Identify which cell holds the provided text, then report its (X, Y) central coordinate. 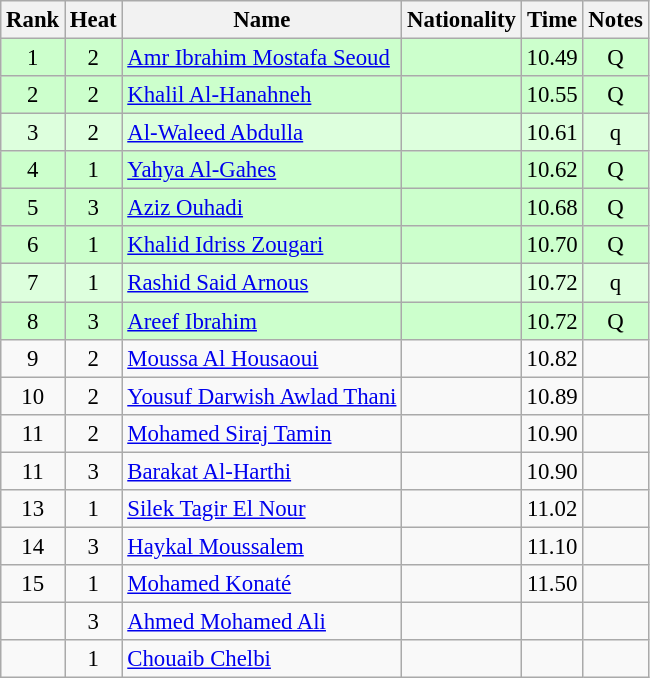
Moussa Al Housaoui (262, 358)
Haykal Moussalem (262, 546)
13 (33, 509)
Chouaib Chelbi (262, 659)
15 (33, 584)
Areef Ibrahim (262, 321)
Al-Waleed Abdulla (262, 133)
10.49 (552, 58)
Khalil Al-Hanahneh (262, 95)
9 (33, 358)
14 (33, 546)
Mohamed Konaté (262, 584)
Khalid Idriss Zougari (262, 245)
Barakat Al-Harthi (262, 471)
Mohamed Siraj Tamin (262, 433)
10.89 (552, 396)
6 (33, 245)
Amr Ibrahim Mostafa Seoud (262, 58)
Rank (33, 20)
Name (262, 20)
Aziz Ouhadi (262, 208)
10.82 (552, 358)
11.10 (552, 546)
Nationality (462, 20)
5 (33, 208)
10.62 (552, 170)
10 (33, 396)
Rashid Said Arnous (262, 283)
Notes (616, 20)
4 (33, 170)
Ahmed Mohamed Ali (262, 621)
7 (33, 283)
8 (33, 321)
11.02 (552, 509)
10.55 (552, 95)
Yahya Al-Gahes (262, 170)
10.70 (552, 245)
10.61 (552, 133)
Time (552, 20)
11.50 (552, 584)
Heat (94, 20)
Yousuf Darwish Awlad Thani (262, 396)
10.68 (552, 208)
Silek Tagir El Nour (262, 509)
